Detect which cell encompasses the target text, then output its [x, y] center coordinate. 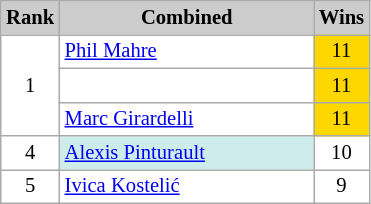
Marc Girardelli [187, 119]
5 [30, 186]
4 [30, 153]
Ivica Kostelić [187, 186]
1 [30, 84]
Rank [30, 17]
Phil Mahre [187, 51]
10 [342, 153]
Combined [187, 17]
9 [342, 186]
Wins [342, 17]
Alexis Pinturault [187, 153]
